Determine the [x, y] coordinate at the center of the cell enclosing the given text.  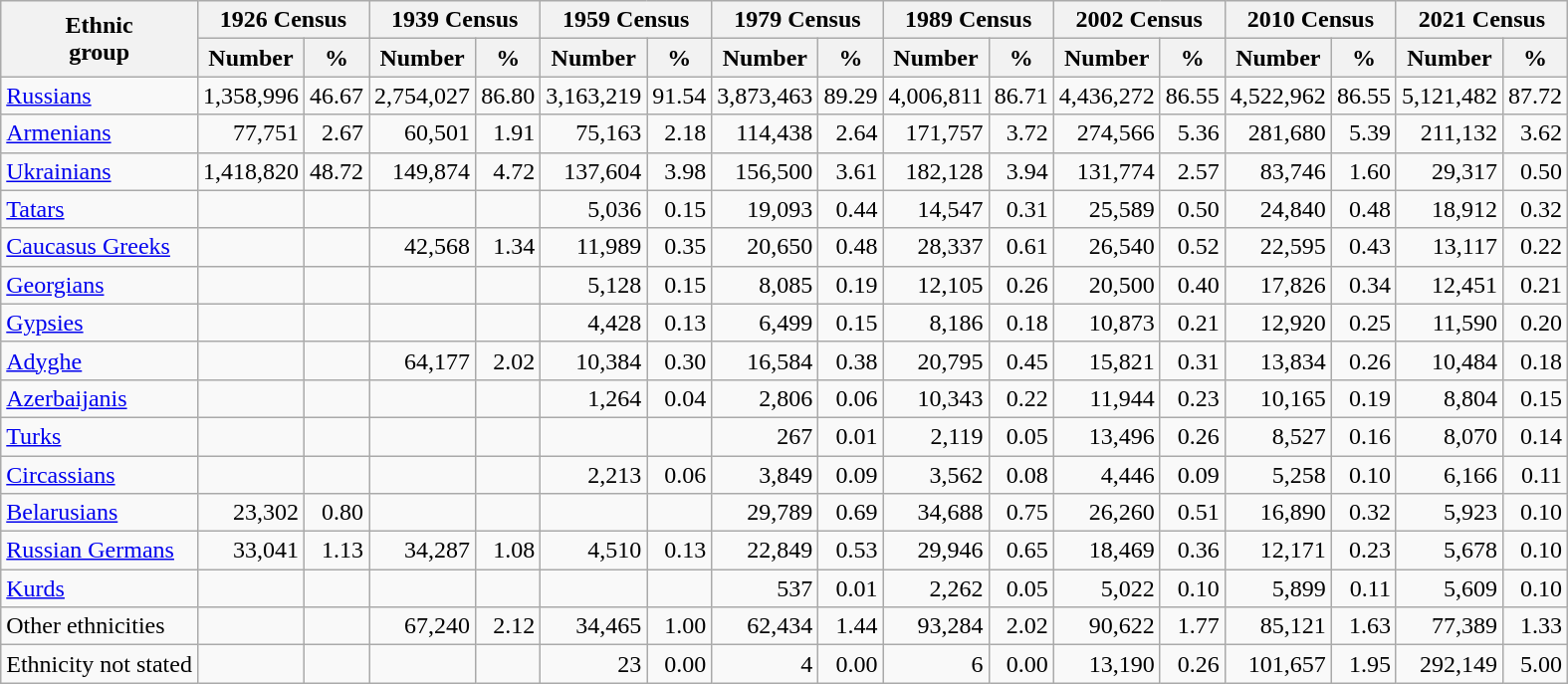
0.65 [1021, 551]
0.30 [679, 360]
34,688 [936, 513]
0.34 [1364, 285]
5.36 [1193, 133]
10,484 [1450, 360]
22,595 [1278, 247]
29,789 [765, 513]
2021 Census [1481, 20]
10,165 [1278, 398]
Ethnicity not stated [100, 664]
1.00 [679, 626]
18,469 [1107, 551]
24,840 [1278, 209]
1.33 [1535, 626]
1939 Census [455, 20]
12,171 [1278, 551]
0.25 [1364, 323]
13,117 [1450, 247]
13,190 [1107, 664]
0.69 [850, 513]
1.60 [1364, 171]
25,589 [1107, 209]
20,795 [936, 360]
2,213 [593, 475]
29,946 [936, 551]
14,547 [936, 209]
Caucasus Greeks [100, 247]
2,262 [936, 588]
2002 Census [1139, 20]
89.29 [850, 96]
4,006,811 [936, 96]
Kurds [100, 588]
20,500 [1107, 285]
Ukrainians [100, 171]
2.64 [850, 133]
0.43 [1364, 247]
62,434 [765, 626]
5,121,482 [1450, 96]
1.63 [1364, 626]
1989 Census [968, 20]
12,105 [936, 285]
2.57 [1193, 171]
5.00 [1535, 664]
1979 Census [797, 20]
0.45 [1021, 360]
34,287 [422, 551]
1,418,820 [251, 171]
1.08 [508, 551]
Tatars [100, 209]
8,804 [1450, 398]
5,036 [593, 209]
10,873 [1107, 323]
3,562 [936, 475]
15,821 [1107, 360]
0.04 [679, 398]
2.67 [336, 133]
3,163,219 [593, 96]
Ethnicgroup [100, 39]
5,899 [1278, 588]
Russian Germans [100, 551]
86.80 [508, 96]
29,317 [1450, 171]
8,186 [936, 323]
0.40 [1193, 285]
1.44 [850, 626]
11,989 [593, 247]
8,085 [765, 285]
22,849 [765, 551]
6 [936, 664]
2.12 [508, 626]
267 [765, 436]
Georgians [100, 285]
10,343 [936, 398]
16,584 [765, 360]
8,527 [1278, 436]
2,119 [936, 436]
1.34 [508, 247]
64,177 [422, 360]
0.38 [850, 360]
292,149 [1450, 664]
0.51 [1193, 513]
0.20 [1535, 323]
Turks [100, 436]
6,166 [1450, 475]
3,849 [765, 475]
5,678 [1450, 551]
4,428 [593, 323]
137,604 [593, 171]
0.80 [336, 513]
5.39 [1364, 133]
Other ethnicities [100, 626]
48.72 [336, 171]
0.16 [1364, 436]
1.95 [1364, 664]
1.77 [1193, 626]
Gypsies [100, 323]
46.67 [336, 96]
0.14 [1535, 436]
3.94 [1021, 171]
75,163 [593, 133]
Azerbaijanis [100, 398]
5,022 [1107, 588]
4.72 [508, 171]
274,566 [1107, 133]
1.13 [336, 551]
77,751 [251, 133]
0.44 [850, 209]
2,754,027 [422, 96]
4 [765, 664]
23 [593, 664]
83,746 [1278, 171]
171,757 [936, 133]
34,465 [593, 626]
1,358,996 [251, 96]
114,438 [765, 133]
16,890 [1278, 513]
5,128 [593, 285]
42,568 [422, 247]
87.72 [1535, 96]
211,132 [1450, 133]
28,337 [936, 247]
Armenians [100, 133]
13,834 [1278, 360]
12,920 [1278, 323]
8,070 [1450, 436]
3,873,463 [765, 96]
Adyghe [100, 360]
13,496 [1107, 436]
33,041 [251, 551]
67,240 [422, 626]
18,912 [1450, 209]
93,284 [936, 626]
60,501 [422, 133]
3.61 [850, 171]
19,093 [765, 209]
4,510 [593, 551]
3.62 [1535, 133]
4,436,272 [1107, 96]
11,944 [1107, 398]
101,657 [1278, 664]
Circassians [100, 475]
3.72 [1021, 133]
0.53 [850, 551]
1,264 [593, 398]
2.18 [679, 133]
Russians [100, 96]
1926 Census [283, 20]
17,826 [1278, 285]
0.36 [1193, 551]
10,384 [593, 360]
1959 Census [626, 20]
26,540 [1107, 247]
0.75 [1021, 513]
2,806 [765, 398]
0.61 [1021, 247]
156,500 [765, 171]
149,874 [422, 171]
90,622 [1107, 626]
91.54 [679, 96]
5,609 [1450, 588]
6,499 [765, 323]
281,680 [1278, 133]
0.35 [679, 247]
0.08 [1021, 475]
20,650 [765, 247]
3.98 [679, 171]
85,121 [1278, 626]
5,258 [1278, 475]
4,446 [1107, 475]
4,522,962 [1278, 96]
131,774 [1107, 171]
11,590 [1450, 323]
537 [765, 588]
5,923 [1450, 513]
23,302 [251, 513]
182,128 [936, 171]
Belarusians [100, 513]
0.52 [1193, 247]
77,389 [1450, 626]
86.71 [1021, 96]
1.91 [508, 133]
26,260 [1107, 513]
12,451 [1450, 285]
2010 Census [1310, 20]
